Locate the cell with the specified text and output its (X, Y) center coordinate. 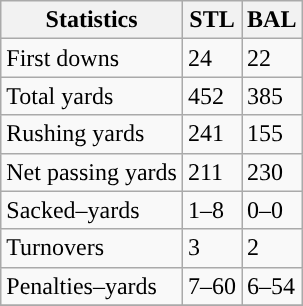
STL (212, 20)
0–0 (272, 210)
Total yards (92, 96)
Sacked–yards (92, 210)
22 (272, 58)
24 (212, 58)
3 (212, 248)
211 (212, 172)
385 (272, 96)
Rushing yards (92, 134)
First downs (92, 58)
Penalties–yards (92, 286)
BAL (272, 20)
230 (272, 172)
6–54 (272, 286)
Net passing yards (92, 172)
2 (272, 248)
7–60 (212, 286)
452 (212, 96)
241 (212, 134)
155 (272, 134)
1–8 (212, 210)
Statistics (92, 20)
Turnovers (92, 248)
